Return [X, Y] of the center of cell containing provided text 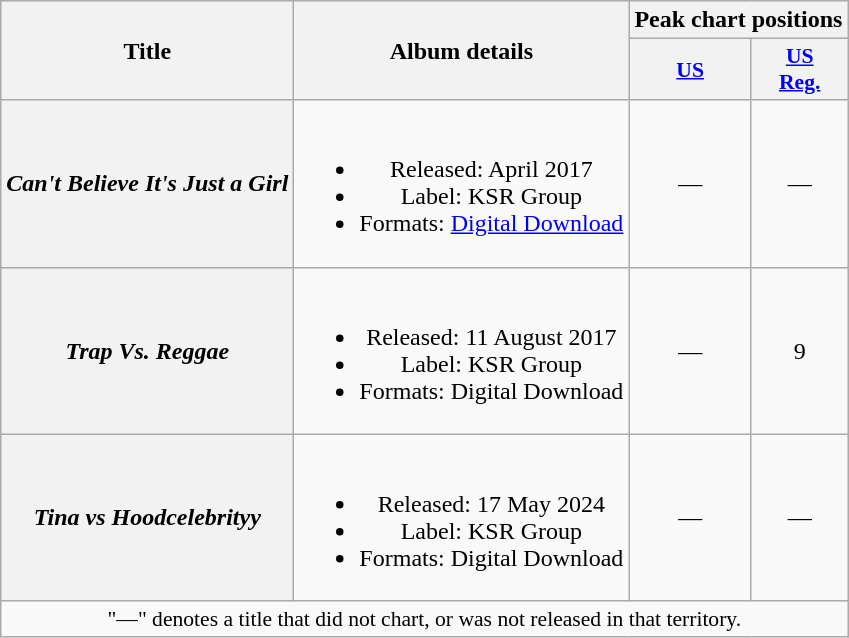
USReg. [800, 70]
US [690, 70]
Title [148, 50]
Peak chart positions [738, 20]
9 [800, 350]
"—" denotes a title that did not chart, or was not released in that territory. [424, 619]
Tina vs Hoodcelebrityy [148, 518]
Released: April 2017Label: KSR GroupFormats: Digital Download [462, 184]
Can't Believe It's Just a Girl [148, 184]
Trap Vs. Reggae [148, 350]
Album details [462, 50]
Released: 17 May 2024Label: KSR GroupFormats: Digital Download [462, 518]
Released: 11 August 2017Label: KSR GroupFormats: Digital Download [462, 350]
